Identify which cell holds the provided text, then report its (x, y) central coordinate. 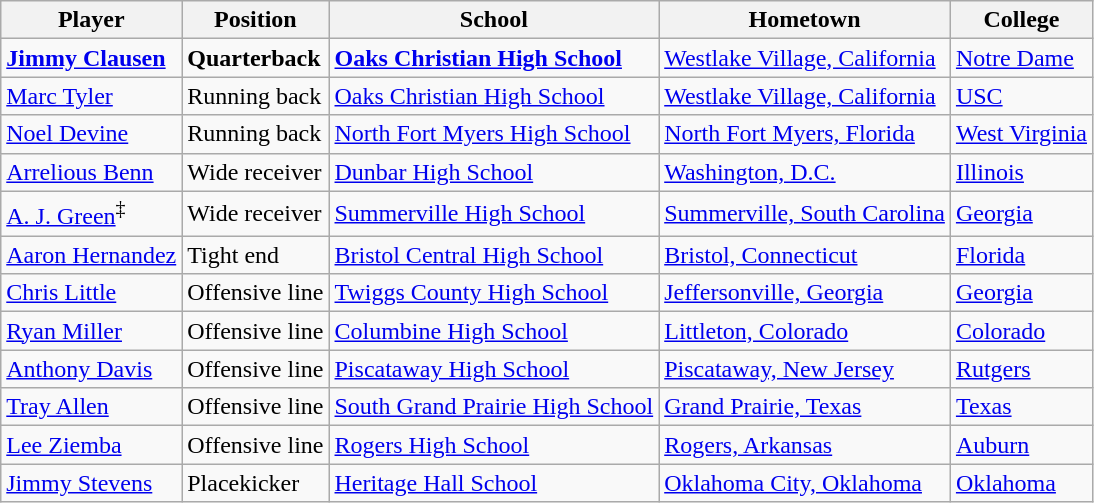
Quarterback (256, 58)
Noel Devine (92, 134)
Lee Ziemba (92, 445)
North Fort Myers High School (494, 134)
A. J. Green‡ (92, 214)
Heritage Hall School (494, 483)
Anthony Davis (92, 369)
West Virginia (1021, 134)
Ryan Miller (92, 331)
College (1021, 20)
Twiggs County High School (494, 293)
Chris Little (92, 293)
Rogers High School (494, 445)
Rogers, Arkansas (805, 445)
Auburn (1021, 445)
Illinois (1021, 172)
Summerville, South Carolina (805, 214)
Washington, D.C. (805, 172)
Piscataway, New Jersey (805, 369)
Arrelious Benn (92, 172)
Columbine High School (494, 331)
USC (1021, 96)
Position (256, 20)
Bristol Central High School (494, 255)
Oklahoma City, Oklahoma (805, 483)
School (494, 20)
Rutgers (1021, 369)
North Fort Myers, Florida (805, 134)
Dunbar High School (494, 172)
Piscataway High School (494, 369)
Marc Tyler (92, 96)
Colorado (1021, 331)
Jimmy Clausen (92, 58)
Oklahoma (1021, 483)
Tray Allen (92, 407)
Texas (1021, 407)
Hometown (805, 20)
Notre Dame (1021, 58)
Summerville High School (494, 214)
Bristol, Connecticut (805, 255)
Grand Prairie, Texas (805, 407)
Aaron Hernandez (92, 255)
Jimmy Stevens (92, 483)
Player (92, 20)
Florida (1021, 255)
Littleton, Colorado (805, 331)
Placekicker (256, 483)
Jeffersonville, Georgia (805, 293)
South Grand Prairie High School (494, 407)
Tight end (256, 255)
